Search for the cell housing the specified text and yield its [x, y] center coordinate. 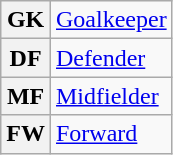
Goalkeeper [111, 20]
FW [26, 134]
MF [26, 96]
Midfielder [111, 96]
GK [26, 20]
DF [26, 58]
Forward [111, 134]
Defender [111, 58]
